Pinpoint the cell where the given text exists, returning its (x, y) midpoint coordinate. 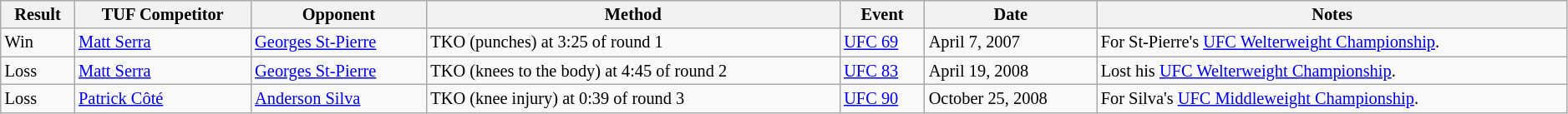
October 25, 2008 (1011, 98)
Patrick Côté (162, 98)
April 19, 2008 (1011, 71)
Anderson Silva (338, 98)
Result (38, 14)
TKO (knee injury) at 0:39 of round 3 (633, 98)
UFC 69 (882, 42)
Method (633, 14)
April 7, 2007 (1011, 42)
For St-Pierre's UFC Welterweight Championship. (1332, 42)
Date (1011, 14)
TUF Competitor (162, 14)
UFC 90 (882, 98)
Win (38, 42)
Notes (1332, 14)
Opponent (338, 14)
For Silva's UFC Middleweight Championship. (1332, 98)
UFC 83 (882, 71)
TKO (punches) at 3:25 of round 1 (633, 42)
TKO (knees to the body) at 4:45 of round 2 (633, 71)
Event (882, 14)
Lost his UFC Welterweight Championship. (1332, 71)
